Provide the (X, Y) coordinate of the cell's center where the given text is located.  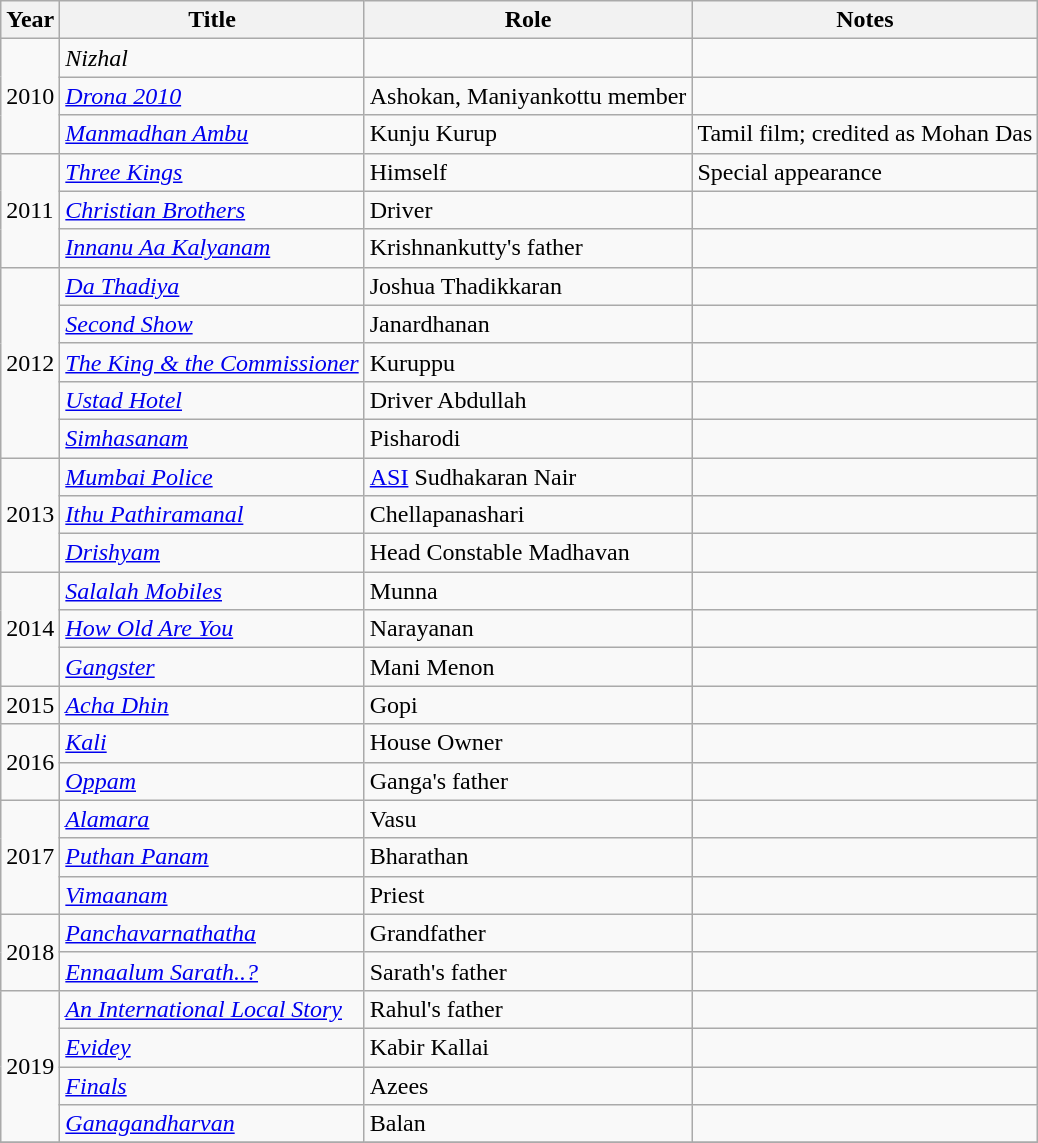
The King & the Commissioner (212, 362)
Panchavarnathatha (212, 933)
Da Thadiya (212, 286)
Acha Dhin (212, 705)
Kabir Kallai (528, 1047)
Christian Brothers (212, 210)
Manmadhan Ambu (212, 134)
Role (528, 20)
Mani Menon (528, 667)
Finals (212, 1085)
Joshua Thadikkaran (528, 286)
An International Local Story (212, 1009)
House Owner (528, 743)
Ganagandharvan (212, 1124)
2016 (30, 762)
2014 (30, 629)
Ennaalum Sarath..? (212, 971)
Ganga's father (528, 781)
Rahul's father (528, 1009)
How Old Are You (212, 629)
Pisharodi (528, 438)
Drishyam (212, 553)
Bharathan (528, 857)
Second Show (212, 324)
Grandfather (528, 933)
Balan (528, 1124)
Krishnankutty's father (528, 248)
Alamara (212, 819)
Year (30, 20)
Vimaanam (212, 895)
Oppam (212, 781)
Evidey (212, 1047)
Special appearance (865, 172)
Kunju Kurup (528, 134)
Narayanan (528, 629)
Notes (865, 20)
2012 (30, 362)
Tamil film; credited as Mohan Das (865, 134)
Ithu Pathiramanal (212, 515)
Mumbai Police (212, 477)
Gopi (528, 705)
Ustad Hotel (212, 400)
2011 (30, 210)
2015 (30, 705)
Innanu Aa Kalyanam (212, 248)
2019 (30, 1066)
Three Kings (212, 172)
Driver (528, 210)
2017 (30, 857)
Munna (528, 591)
Kali (212, 743)
Ashokan, Maniyankottu member (528, 96)
Nizhal (212, 58)
Driver Abdullah (528, 400)
Sarath's father (528, 971)
Priest (528, 895)
Puthan Panam (212, 857)
Vasu (528, 819)
Gangster (212, 667)
Title (212, 20)
Head Constable Madhavan (528, 553)
2013 (30, 515)
Himself (528, 172)
Azees (528, 1085)
Simhasanam (212, 438)
Drona 2010 (212, 96)
2018 (30, 952)
2010 (30, 96)
Kuruppu (528, 362)
Chellapanashari (528, 515)
ASI Sudhakaran Nair (528, 477)
Salalah Mobiles (212, 591)
Janardhanan (528, 324)
